For the text-containing cell, return its midpoint in (X, Y) coordinate format. 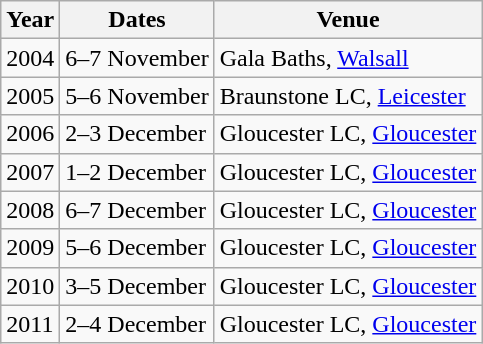
Venue (348, 20)
Year (30, 20)
Gala Baths, Walsall (348, 58)
2–4 December (137, 324)
Dates (137, 20)
1–2 December (137, 172)
2–3 December (137, 134)
2005 (30, 96)
Braunstone LC, Leicester (348, 96)
6–7 December (137, 210)
3–5 December (137, 286)
2011 (30, 324)
5–6 December (137, 248)
2007 (30, 172)
2004 (30, 58)
2009 (30, 248)
2010 (30, 286)
2006 (30, 134)
6–7 November (137, 58)
2008 (30, 210)
5–6 November (137, 96)
